For the text-containing cell, return its midpoint in (X, Y) coordinate format. 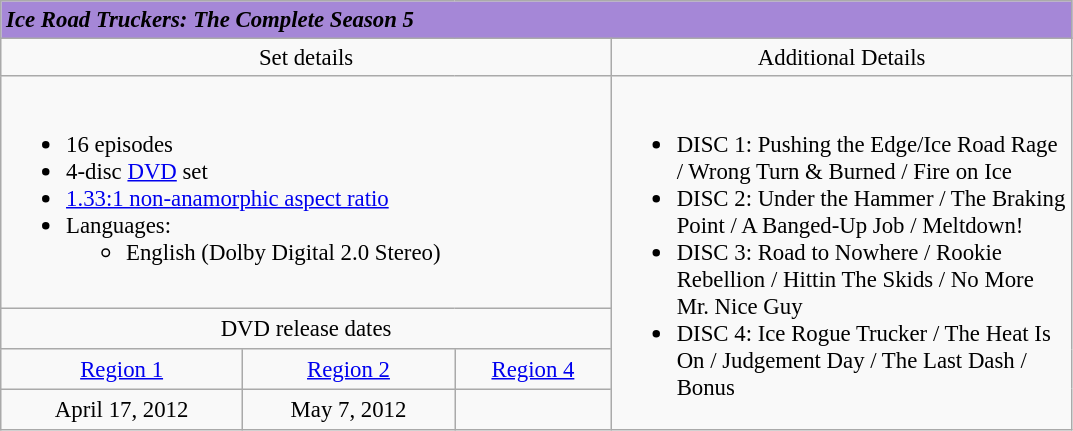
16 episodes4-disc DVD set1.33:1 non-anamorphic aspect ratioLanguages:English (Dolby Digital 2.0 Stereo) (306, 192)
April 17, 2012 (122, 409)
May 7, 2012 (348, 409)
Region 4 (532, 369)
Additional Details (842, 58)
Ice Road Truckers: The Complete Season 5 (536, 20)
Region 1 (122, 369)
Set details (306, 58)
Region 2 (348, 369)
DVD release dates (306, 329)
